Search for the cell housing the specified text and yield its [x, y] center coordinate. 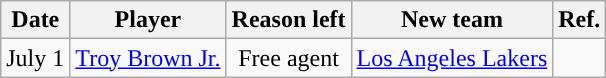
Date [36, 20]
Player [148, 20]
July 1 [36, 58]
Free agent [288, 58]
Troy Brown Jr. [148, 58]
New team [452, 20]
Ref. [580, 20]
Los Angeles Lakers [452, 58]
Reason left [288, 20]
